For the text-containing cell, return its midpoint in [X, Y] coordinate format. 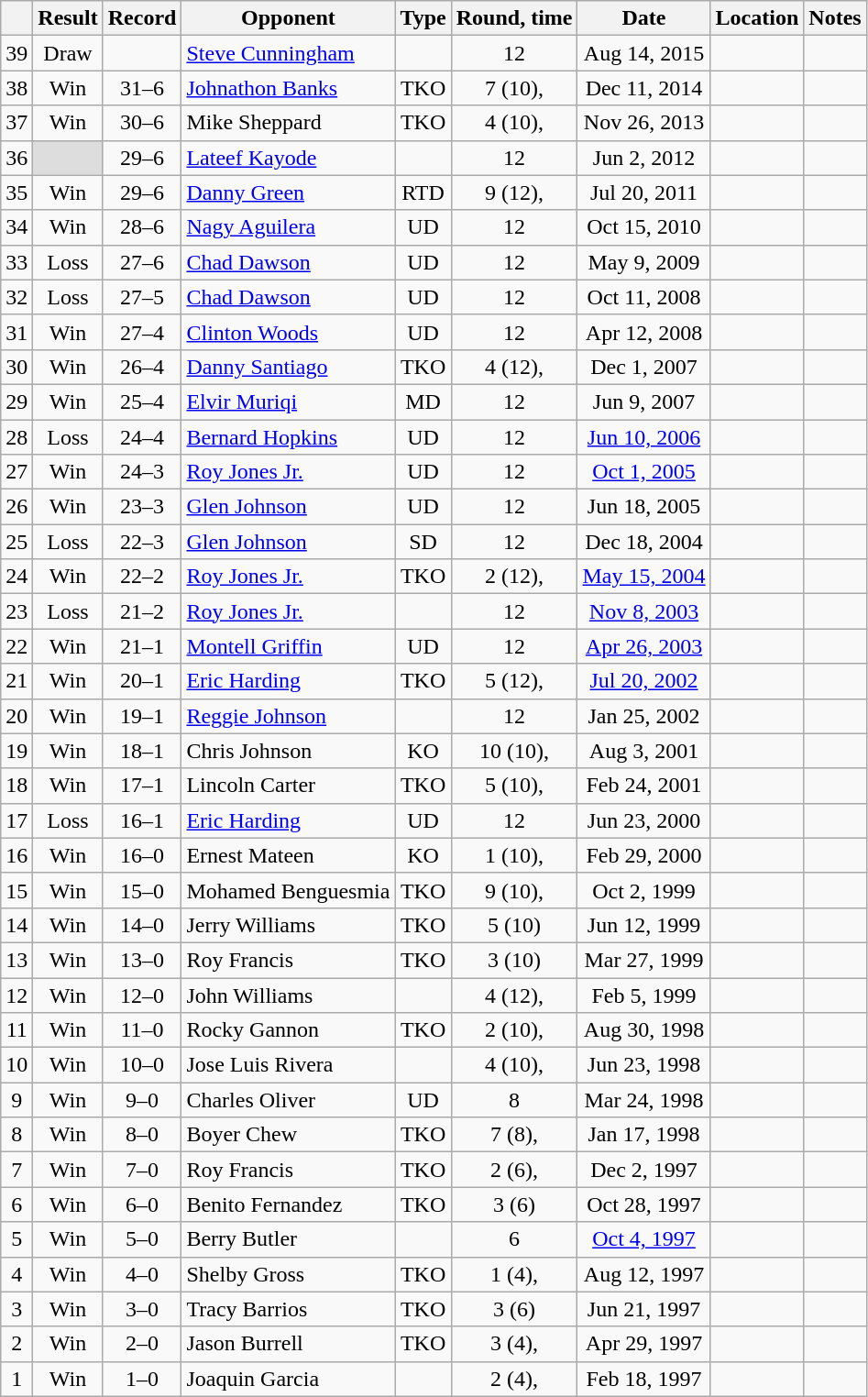
Danny Santiago [288, 367]
Clinton Woods [288, 332]
May 9, 2009 [643, 262]
2 [16, 1344]
Nov 8, 2003 [643, 611]
Oct 28, 1997 [643, 1204]
Tracy Barrios [288, 1309]
2 (6), [514, 1170]
17 [16, 820]
Nov 26, 2013 [643, 123]
Jul 20, 2002 [643, 681]
7 (10), [514, 88]
Feb 29, 2000 [643, 855]
9 (10), [514, 890]
Jun 12, 1999 [643, 925]
20 [16, 716]
35 [16, 192]
2 (12), [514, 577]
37 [16, 123]
2–0 [142, 1344]
29 [16, 401]
21–1 [142, 646]
19 [16, 751]
18 [16, 786]
John Williams [288, 995]
24–3 [142, 472]
5 (10), [514, 786]
Round, time [514, 18]
7 (8), [514, 1135]
Reggie Johnson [288, 716]
Jun 23, 2000 [643, 820]
6–0 [142, 1204]
Date [643, 18]
Dec 18, 2004 [643, 542]
Steve Cunningham [288, 53]
Aug 30, 1998 [643, 1030]
Jason Burrell [288, 1344]
20–1 [142, 681]
Draw [68, 53]
33 [16, 262]
5 (12), [514, 681]
25–4 [142, 401]
Opponent [288, 18]
10–0 [142, 1065]
22–2 [142, 577]
Aug 3, 2001 [643, 751]
Ernest Mateen [288, 855]
Mar 24, 1998 [643, 1100]
23–3 [142, 507]
Type [423, 18]
2 (10), [514, 1030]
Aug 12, 1997 [643, 1274]
Jul 20, 2011 [643, 192]
Nagy Aguilera [288, 227]
Lincoln Carter [288, 786]
Feb 18, 1997 [643, 1379]
Shelby Gross [288, 1274]
MD [423, 401]
Jan 25, 2002 [643, 716]
Elvir Muriqi [288, 401]
Dec 1, 2007 [643, 367]
3–0 [142, 1309]
RTD [423, 192]
1–0 [142, 1379]
Jun 23, 1998 [643, 1065]
26 [16, 507]
4–0 [142, 1274]
1 (10), [514, 855]
May 15, 2004 [643, 577]
Jose Luis Rivera [288, 1065]
Feb 24, 2001 [643, 786]
11 [16, 1030]
Apr 29, 1997 [643, 1344]
22 [16, 646]
Jerry Williams [288, 925]
Charles Oliver [288, 1100]
16–0 [142, 855]
7 [16, 1170]
11–0 [142, 1030]
1 (4), [514, 1274]
Dec 2, 1997 [643, 1170]
13 [16, 960]
21 [16, 681]
17–1 [142, 786]
27–4 [142, 332]
3 [16, 1309]
Aug 14, 2015 [643, 53]
Apr 12, 2008 [643, 332]
24 [16, 577]
16 [16, 855]
2 (4), [514, 1379]
27–6 [142, 262]
14–0 [142, 925]
Dec 11, 2014 [643, 88]
Apr 26, 2003 [643, 646]
Bernard Hopkins [288, 437]
5 (10) [514, 925]
Oct 1, 2005 [643, 472]
10 (10), [514, 751]
31 [16, 332]
28–6 [142, 227]
Jun 18, 2005 [643, 507]
15–0 [142, 890]
Oct 11, 2008 [643, 297]
SD [423, 542]
38 [16, 88]
27–5 [142, 297]
39 [16, 53]
26–4 [142, 367]
23 [16, 611]
Chris Johnson [288, 751]
Jun 21, 1997 [643, 1309]
Mar 27, 1999 [643, 960]
30–6 [142, 123]
13–0 [142, 960]
9 [16, 1100]
19–1 [142, 716]
Danny Green [288, 192]
3 (4), [514, 1344]
18–1 [142, 751]
Boyer Chew [288, 1135]
Benito Fernandez [288, 1204]
Jun 10, 2006 [643, 437]
5 [16, 1239]
Berry Butler [288, 1239]
1 [16, 1379]
Lateef Kayode [288, 158]
22–3 [142, 542]
8–0 [142, 1135]
Rocky Gannon [288, 1030]
7–0 [142, 1170]
9 (12), [514, 192]
10 [16, 1065]
25 [16, 542]
Johnathon Banks [288, 88]
28 [16, 437]
Record [142, 18]
Notes [835, 18]
Mohamed Benguesmia [288, 890]
Feb 5, 1999 [643, 995]
Location [757, 18]
34 [16, 227]
Result [68, 18]
Jun 9, 2007 [643, 401]
4 [16, 1274]
Joaquin Garcia [288, 1379]
15 [16, 890]
Jan 17, 1998 [643, 1135]
5–0 [142, 1239]
Oct 2, 1999 [643, 890]
Oct 4, 1997 [643, 1239]
Oct 15, 2010 [643, 227]
Montell Griffin [288, 646]
16–1 [142, 820]
27 [16, 472]
36 [16, 158]
24–4 [142, 437]
32 [16, 297]
31–6 [142, 88]
12–0 [142, 995]
9–0 [142, 1100]
30 [16, 367]
Mike Sheppard [288, 123]
14 [16, 925]
Jun 2, 2012 [643, 158]
21–2 [142, 611]
3 (10) [514, 960]
